Pinpoint the cell where the given text exists, returning its [X, Y] midpoint coordinate. 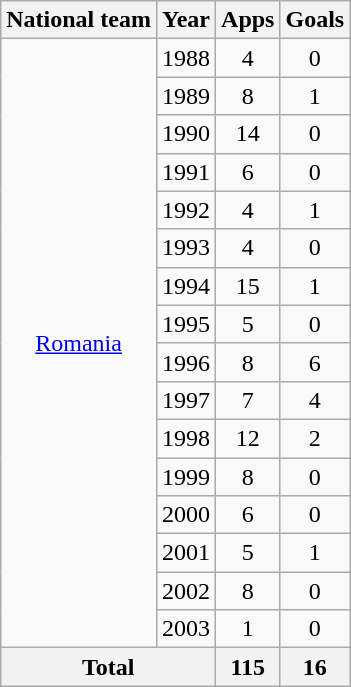
1991 [186, 172]
1994 [186, 286]
12 [248, 438]
1996 [186, 362]
16 [315, 667]
Total [108, 667]
Year [186, 20]
2 [315, 438]
1988 [186, 58]
1997 [186, 400]
1993 [186, 248]
15 [248, 286]
2003 [186, 629]
2000 [186, 515]
2001 [186, 553]
1992 [186, 210]
1995 [186, 324]
1998 [186, 438]
115 [248, 667]
1999 [186, 477]
National team [79, 20]
2002 [186, 591]
14 [248, 134]
Goals [315, 20]
7 [248, 400]
1990 [186, 134]
Apps [248, 20]
Romania [79, 344]
1989 [186, 96]
